Provide the (x, y) coordinate of the cell's center where the given text is located.  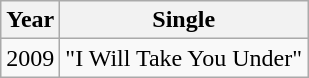
Single (184, 20)
Year (30, 20)
2009 (30, 58)
"I Will Take You Under" (184, 58)
